From the cell containing the given text, extract its center point as (x, y) coordinate. 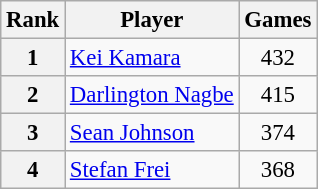
368 (278, 170)
Darlington Nagbe (152, 95)
Stefan Frei (152, 170)
Games (278, 20)
374 (278, 133)
Rank (33, 20)
432 (278, 58)
Sean Johnson (152, 133)
3 (33, 133)
1 (33, 58)
Player (152, 20)
415 (278, 95)
2 (33, 95)
4 (33, 170)
Kei Kamara (152, 58)
